Output the (x, y) coordinate of the center of the cell containing the given text.  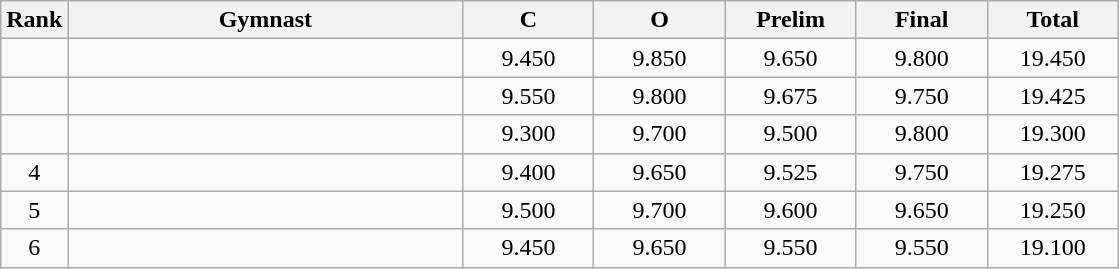
5 (34, 210)
19.425 (1052, 96)
19.250 (1052, 210)
4 (34, 172)
Rank (34, 20)
19.300 (1052, 134)
C (528, 20)
Prelim (790, 20)
9.525 (790, 172)
9.850 (660, 58)
Final (922, 20)
Total (1052, 20)
O (660, 20)
19.450 (1052, 58)
19.100 (1052, 248)
9.400 (528, 172)
9.675 (790, 96)
19.275 (1052, 172)
6 (34, 248)
Gymnast (266, 20)
9.600 (790, 210)
9.300 (528, 134)
